Determine the [X, Y] coordinate at the center of the cell enclosing the given text.  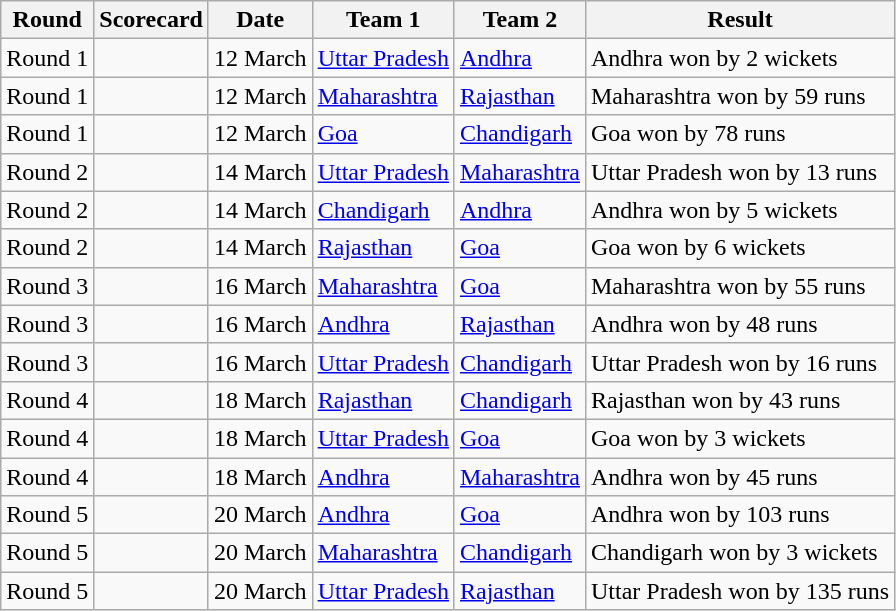
Goa won by 3 wickets [740, 438]
Uttar Pradesh won by 135 runs [740, 591]
Goa won by 6 wickets [740, 248]
Chandigarh won by 3 wickets [740, 553]
Team 2 [520, 20]
Maharashtra won by 59 runs [740, 96]
Uttar Pradesh won by 16 runs [740, 362]
Round [48, 20]
Date [260, 20]
Result [740, 20]
Goa won by 78 runs [740, 134]
Rajasthan won by 43 runs [740, 400]
Maharashtra won by 55 runs [740, 286]
Andhra won by 2 wickets [740, 58]
Andhra won by 103 runs [740, 515]
Uttar Pradesh won by 13 runs [740, 172]
Andhra won by 45 runs [740, 477]
Andhra won by 48 runs [740, 324]
Scorecard [152, 20]
Team 1 [383, 20]
Andhra won by 5 wickets [740, 210]
